Extract the (X, Y) coordinate from the center of the cell holding the provided text.  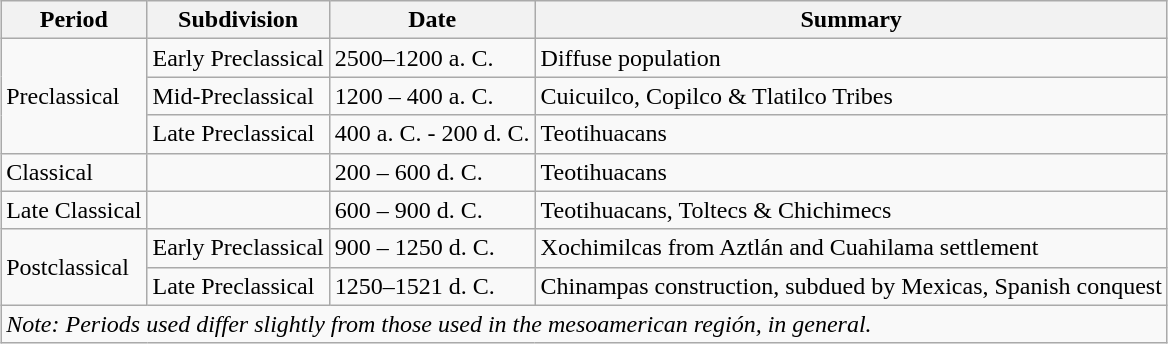
Preclassical (74, 96)
Subdivision (238, 20)
Postclassical (74, 267)
Late Classical (74, 210)
Period (74, 20)
1250–1521 d. C. (432, 286)
Teotihuacans, Toltecs & Chichimecs (851, 210)
Diffuse population (851, 58)
Note: Periods used differ slightly from those used in the mesoamerican región, in general. (584, 324)
Mid-Preclassical (238, 96)
2500–1200 a. C. (432, 58)
Summary (851, 20)
900 – 1250 d. C. (432, 248)
Xochimilcas from Aztlán and Cuahilama settlement (851, 248)
Classical (74, 172)
200 – 600 d. C. (432, 172)
Chinampas construction, subdued by Mexicas, Spanish conquest (851, 286)
400 a. C. - 200 d. C. (432, 134)
Cuicuilco, Copilco & Tlatilco Tribes (851, 96)
Date (432, 20)
600 – 900 d. C. (432, 210)
1200 – 400 a. C. (432, 96)
